Extract the (x, y) coordinate from the center of the cell holding the provided text.  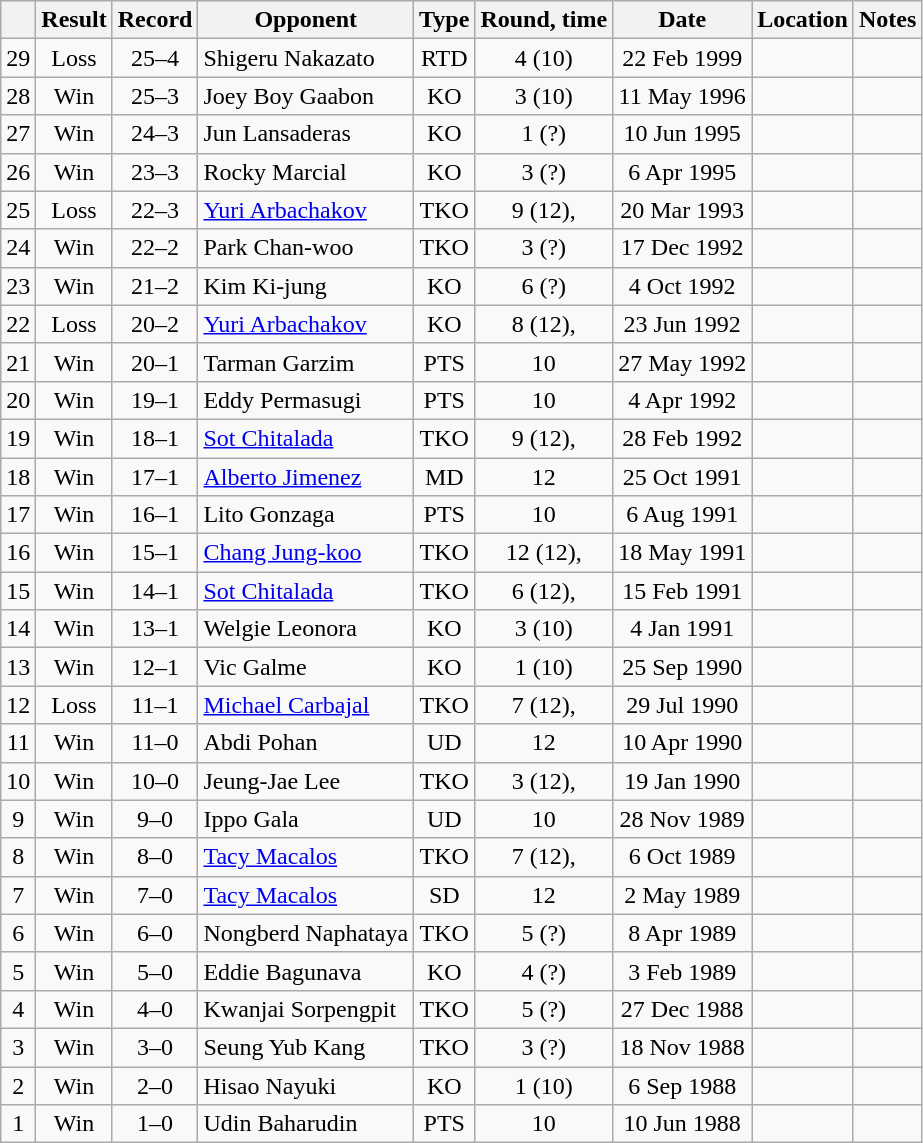
Record (155, 20)
11 (18, 743)
10 Jun 1995 (682, 134)
22–3 (155, 210)
20 Mar 1993 (682, 210)
28 Feb 1992 (682, 438)
6 Oct 1989 (682, 857)
18 Nov 1988 (682, 1047)
Abdi Pohan (306, 743)
16–1 (155, 515)
Round, time (544, 20)
Type (444, 20)
20–1 (155, 362)
6 Apr 1995 (682, 172)
27 (18, 134)
18 (18, 477)
20–2 (155, 324)
8–0 (155, 857)
4 (18, 1009)
15–1 (155, 553)
29 Jul 1990 (682, 705)
Hisao Nayuki (306, 1085)
10 Jun 1988 (682, 1124)
Ippo Gala (306, 819)
5 (18, 971)
4 (10) (544, 58)
6 (12), (544, 591)
8 (18, 857)
13 (18, 667)
25 Oct 1991 (682, 477)
6 Aug 1991 (682, 515)
6 (18, 933)
Welgie Leonora (306, 629)
27 May 1992 (682, 362)
24–3 (155, 134)
3 Feb 1989 (682, 971)
Park Chan-woo (306, 248)
MD (444, 477)
4 Apr 1992 (682, 400)
3 (12), (544, 781)
8 (12), (544, 324)
25–4 (155, 58)
4 Oct 1992 (682, 286)
22 (18, 324)
7–0 (155, 895)
14–1 (155, 591)
23 (18, 286)
11 May 1996 (682, 96)
29 (18, 58)
SD (444, 895)
1 (18, 1124)
9 (18, 819)
Nongberd Naphataya (306, 933)
Tarman Garzim (306, 362)
13–1 (155, 629)
Date (682, 20)
25–3 (155, 96)
2 (18, 1085)
3 (18, 1047)
22–2 (155, 248)
11–1 (155, 705)
4 (?) (544, 971)
11–0 (155, 743)
26 (18, 172)
20 (18, 400)
Seung Yub Kang (306, 1047)
6 (?) (544, 286)
Notes (887, 20)
8 Apr 1989 (682, 933)
21 (18, 362)
Jun Lansaderas (306, 134)
Joey Boy Gaabon (306, 96)
2–0 (155, 1085)
17 Dec 1992 (682, 248)
4 Jan 1991 (682, 629)
Rocky Marcial (306, 172)
4–0 (155, 1009)
14 (18, 629)
25 (18, 210)
Vic Galme (306, 667)
Result (74, 20)
15 (18, 591)
Udin Baharudin (306, 1124)
Alberto Jimenez (306, 477)
Shigeru Nakazato (306, 58)
3–0 (155, 1047)
10–0 (155, 781)
Kwanjai Sorpengpit (306, 1009)
28 Nov 1989 (682, 819)
6 Sep 1988 (682, 1085)
16 (18, 553)
Eddy Permasugi (306, 400)
23–3 (155, 172)
Michael Carbajal (306, 705)
1 (?) (544, 134)
Jeung-Jae Lee (306, 781)
Location (803, 20)
15 Feb 1991 (682, 591)
7 (18, 895)
Kim Ki-jung (306, 286)
19 (18, 438)
28 (18, 96)
RTD (444, 58)
1–0 (155, 1124)
25 Sep 1990 (682, 667)
Eddie Bagunava (306, 971)
19 Jan 1990 (682, 781)
Lito Gonzaga (306, 515)
6–0 (155, 933)
23 Jun 1992 (682, 324)
22 Feb 1999 (682, 58)
12–1 (155, 667)
Opponent (306, 20)
27 Dec 1988 (682, 1009)
Chang Jung-koo (306, 553)
2 May 1989 (682, 895)
5–0 (155, 971)
17 (18, 515)
19–1 (155, 400)
17–1 (155, 477)
18–1 (155, 438)
9–0 (155, 819)
12 (12), (544, 553)
21–2 (155, 286)
24 (18, 248)
18 May 1991 (682, 553)
10 Apr 1990 (682, 743)
